Provide the (x, y) coordinate of the cell's center where the given text is located.  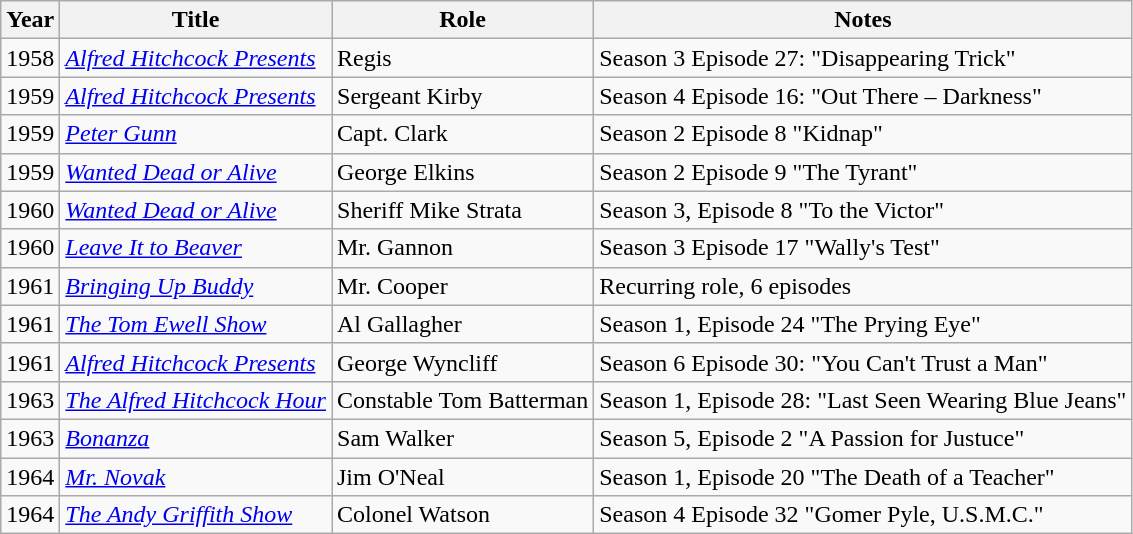
Title (196, 20)
Mr. Cooper (463, 286)
Season 1, Episode 24 "The Prying Eye" (863, 324)
1958 (30, 58)
Season 1, Episode 28: "Last Seen Wearing Blue Jeans" (863, 400)
Season 3 Episode 27: "Disappearing Trick" (863, 58)
Sergeant Kirby (463, 96)
Season 4 Episode 16: "Out There – Darkness" (863, 96)
Leave It to Beaver (196, 248)
Season 3 Episode 17 "Wally's Test" (863, 248)
The Tom Ewell Show (196, 324)
Season 2 Episode 8 "Kidnap" (863, 134)
Recurring role, 6 episodes (863, 286)
Season 2 Episode 9 "The Tyrant" (863, 172)
Season 6 Episode 30: "You Can't Trust a Man" (863, 362)
The Andy Griffith Show (196, 515)
Role (463, 20)
Regis (463, 58)
Season 1, Episode 20 "The Death of a Teacher" (863, 477)
Notes (863, 20)
Sam Walker (463, 438)
Bonanza (196, 438)
Capt. Clark (463, 134)
Constable Tom Batterman (463, 400)
Al Gallagher (463, 324)
Mr. Gannon (463, 248)
Year (30, 20)
Bringing Up Buddy (196, 286)
Season 4 Episode 32 "Gomer Pyle, U.S.M.C." (863, 515)
Colonel Watson (463, 515)
Jim O'Neal (463, 477)
Mr. Novak (196, 477)
Season 3, Episode 8 "To the Victor" (863, 210)
The Alfred Hitchcock Hour (196, 400)
George Elkins (463, 172)
George Wyncliff (463, 362)
Season 5, Episode 2 "A Passion for Justuce" (863, 438)
Sheriff Mike Strata (463, 210)
Peter Gunn (196, 134)
